Output the (X, Y) coordinate of the center of the cell containing the given text.  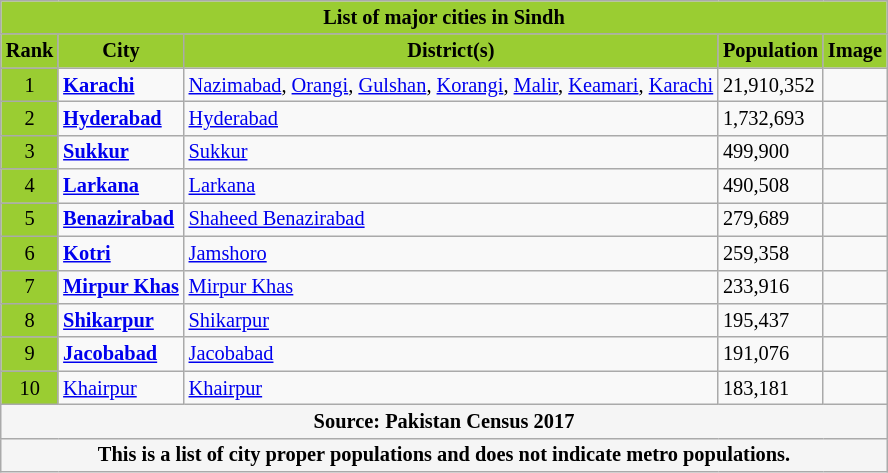
21,910,352 (770, 85)
Image (855, 51)
4 (30, 186)
3 (30, 152)
490,508 (770, 186)
1,732,693 (770, 118)
259,358 (770, 253)
City (120, 51)
1 (30, 85)
Benazirabad (120, 219)
183,181 (770, 388)
Kotri (120, 253)
Jamshoro (451, 253)
List of major cities in Sindh (444, 17)
Population (770, 51)
7 (30, 287)
8 (30, 320)
279,689 (770, 219)
Rank (30, 51)
2 (30, 118)
Karachi (120, 85)
District(s) (451, 51)
9 (30, 354)
Shaheed Benazirabad (451, 219)
Source: Pakistan Census 2017 (444, 421)
233,916 (770, 287)
Nazimabad, Orangi, Gulshan, Korangi, Malir, Keamari, Karachi (451, 85)
6 (30, 253)
499,900 (770, 152)
191,076 (770, 354)
195,437 (770, 320)
This is a list of city proper populations and does not indicate metro populations. (444, 455)
10 (30, 388)
5 (30, 219)
